Output the [x, y] coordinate of the center of the cell containing the given text.  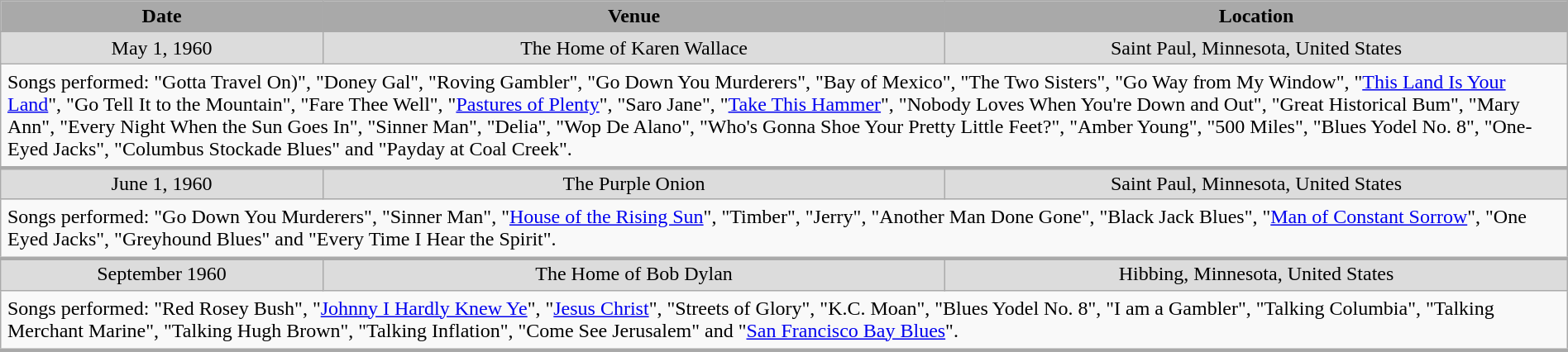
The Home of Karen Wallace [633, 48]
September 1960 [162, 274]
Hibbing, Minnesota, United States [1256, 274]
The Purple Onion [633, 183]
The Home of Bob Dylan [633, 274]
Date [162, 17]
June 1, 1960 [162, 183]
Location [1256, 17]
May 1, 1960 [162, 48]
Venue [633, 17]
